Determine the (x, y) coordinate at the center of the cell enclosing the given text.  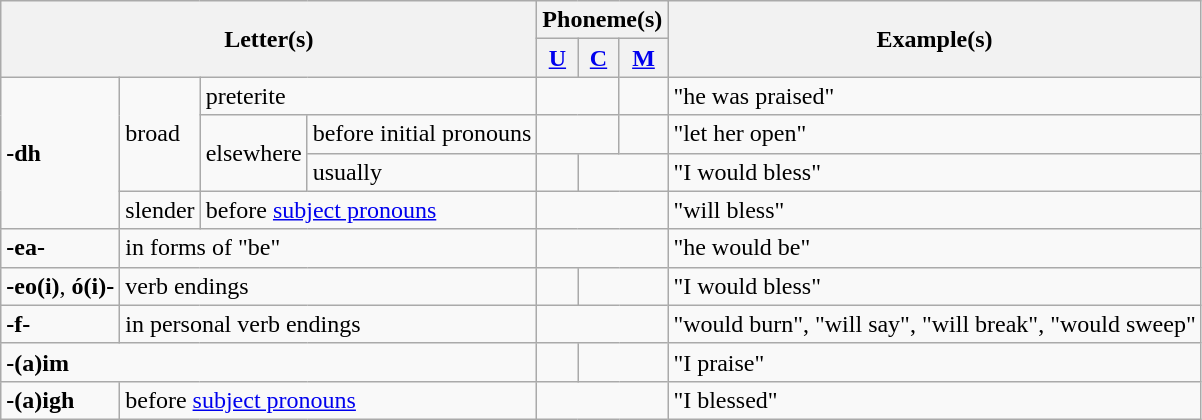
"I praise" (934, 362)
broad (160, 134)
-ea- (60, 248)
"he would be" (934, 248)
usually (422, 172)
"I blessed" (934, 400)
slender (160, 210)
C (598, 58)
-(a)igh (60, 400)
"will bless" (934, 210)
preterite (368, 96)
-eo(i), ó(i)- (60, 286)
elsewhere (254, 153)
Phoneme(s) (602, 20)
M (644, 58)
"would burn", "will say", "will break", "would sweep" (934, 324)
before initial pronouns (422, 134)
verb endings (328, 286)
U (558, 58)
Example(s) (934, 39)
-f- (60, 324)
"let her open" (934, 134)
Letter(s) (269, 39)
in forms of "be" (328, 248)
-(a)im (269, 362)
"he was praised" (934, 96)
-dh (60, 153)
in personal verb endings (328, 324)
